Capture the cell that displays the provided text and extract its (x, y) central coordinate. 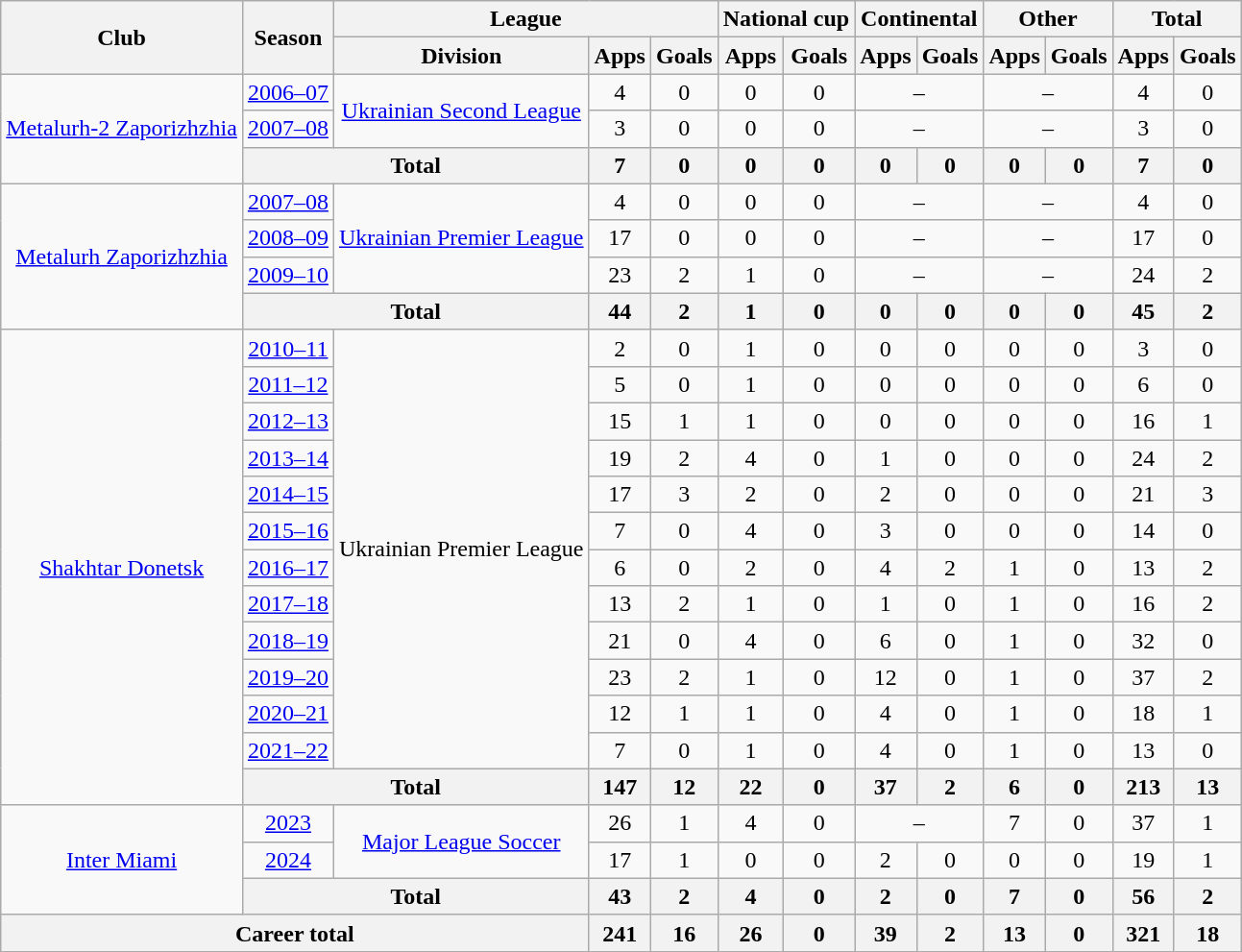
14 (1143, 531)
2019–20 (288, 677)
Division (461, 56)
147 (620, 787)
2023 (288, 823)
2024 (288, 860)
321 (1143, 933)
2010–11 (288, 348)
2021–22 (288, 750)
2009–10 (288, 275)
241 (620, 933)
Season (288, 37)
2013–14 (288, 458)
213 (1143, 787)
2008–09 (288, 238)
15 (620, 421)
56 (1143, 896)
2012–13 (288, 421)
2016–17 (288, 568)
39 (886, 933)
Other (1048, 19)
Continental (919, 19)
2011–12 (288, 384)
Major League Soccer (461, 842)
32 (1143, 641)
League (525, 19)
Career total (295, 933)
Shakhtar Donetsk (122, 567)
2020–21 (288, 714)
2015–16 (288, 531)
5 (620, 384)
2018–19 (288, 641)
Metalurh-2 Zaporizhzhia (122, 129)
Metalurh Zaporizhzhia (122, 256)
45 (1143, 311)
Club (122, 37)
Ukrainian Second League (461, 110)
2014–15 (288, 495)
22 (750, 787)
Inter Miami (122, 860)
44 (620, 311)
43 (620, 896)
2006–07 (288, 92)
2017–18 (288, 604)
National cup (786, 19)
